Locate the cell with the specified text and output its [x, y] center coordinate. 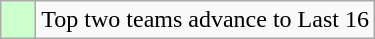
Top two teams advance to Last 16 [206, 20]
